Output the [X, Y] coordinate of the center of the cell containing the given text.  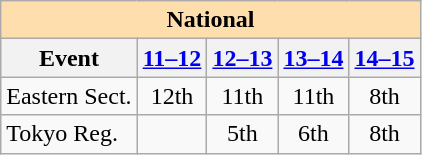
Eastern Sect. [69, 96]
11–12 [172, 58]
13–14 [314, 58]
12th [172, 96]
National [210, 20]
12–13 [242, 58]
14–15 [384, 58]
Event [69, 58]
Tokyo Reg. [69, 134]
6th [314, 134]
5th [242, 134]
